Search for the cell housing the specified text and yield its [x, y] center coordinate. 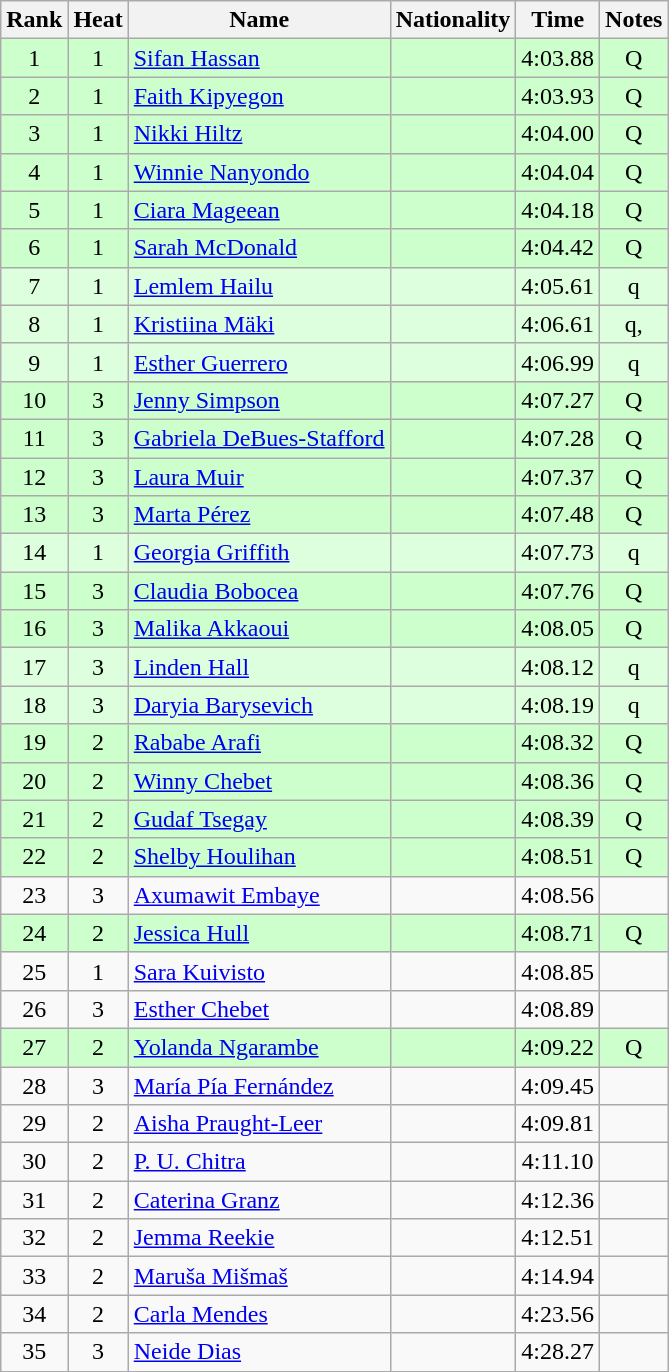
4:08.36 [558, 781]
4:14.94 [558, 1276]
4 [34, 172]
Notes [634, 20]
Nikki Hiltz [259, 134]
14 [34, 553]
4:07.37 [558, 477]
Jessica Hull [259, 933]
24 [34, 933]
5 [34, 210]
Axumawit Embaye [259, 895]
Name [259, 20]
Heat [98, 20]
21 [34, 819]
8 [34, 324]
19 [34, 743]
4:04.42 [558, 248]
Esther Chebet [259, 1009]
Rank [34, 20]
27 [34, 1047]
4:08.12 [558, 667]
Carla Mendes [259, 1314]
Yolanda Ngarambe [259, 1047]
4:03.93 [558, 96]
Laura Muir [259, 477]
4:09.81 [558, 1124]
4:06.99 [558, 362]
28 [34, 1085]
4:03.88 [558, 58]
4:08.56 [558, 895]
Esther Guerrero [259, 362]
Maruša Mišmaš [259, 1276]
4:06.61 [558, 324]
25 [34, 971]
13 [34, 515]
4:08.32 [558, 743]
Sara Kuivisto [259, 971]
Malika Akkaoui [259, 629]
Jenny Simpson [259, 400]
6 [34, 248]
34 [34, 1314]
4:09.45 [558, 1085]
30 [34, 1162]
7 [34, 286]
4:08.89 [558, 1009]
11 [34, 438]
Winny Chebet [259, 781]
12 [34, 477]
4:07.27 [558, 400]
18 [34, 705]
4:04.18 [558, 210]
31 [34, 1200]
29 [34, 1124]
4:12.36 [558, 1200]
Sarah McDonald [259, 248]
4:05.61 [558, 286]
26 [34, 1009]
4:08.19 [558, 705]
4:08.51 [558, 857]
Sifan Hassan [259, 58]
Neide Dias [259, 1352]
35 [34, 1352]
Ciara Mageean [259, 210]
Kristiina Mäki [259, 324]
20 [34, 781]
Rababe Arafi [259, 743]
Gudaf Tsegay [259, 819]
Nationality [453, 20]
q, [634, 324]
4:07.73 [558, 553]
4:28.27 [558, 1352]
P. U. Chitra [259, 1162]
33 [34, 1276]
4:12.51 [558, 1238]
Faith Kipyegon [259, 96]
4:23.56 [558, 1314]
Linden Hall [259, 667]
4:08.85 [558, 971]
4:08.71 [558, 933]
María Pía Fernández [259, 1085]
16 [34, 629]
4:04.04 [558, 172]
15 [34, 591]
4:04.00 [558, 134]
4:08.39 [558, 819]
4:09.22 [558, 1047]
4:11.10 [558, 1162]
17 [34, 667]
Winnie Nanyondo [259, 172]
Gabriela DeBues-Stafford [259, 438]
Caterina Granz [259, 1200]
22 [34, 857]
Georgia Griffith [259, 553]
Shelby Houlihan [259, 857]
Aisha Praught-Leer [259, 1124]
Time [558, 20]
Marta Pérez [259, 515]
9 [34, 362]
32 [34, 1238]
4:07.76 [558, 591]
4:07.48 [558, 515]
Claudia Bobocea [259, 591]
23 [34, 895]
10 [34, 400]
Lemlem Hailu [259, 286]
Daryia Barysevich [259, 705]
4:07.28 [558, 438]
4:08.05 [558, 629]
Jemma Reekie [259, 1238]
